Extract the (x, y) coordinate from the center of the cell holding the provided text.  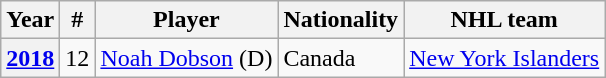
Player (186, 20)
Nationality (341, 20)
2018 (30, 58)
Noah Dobson (D) (186, 58)
12 (78, 58)
Canada (341, 58)
NHL team (504, 20)
# (78, 20)
New York Islanders (504, 58)
Year (30, 20)
